Output the (x, y) coordinate of the center of the cell containing the given text.  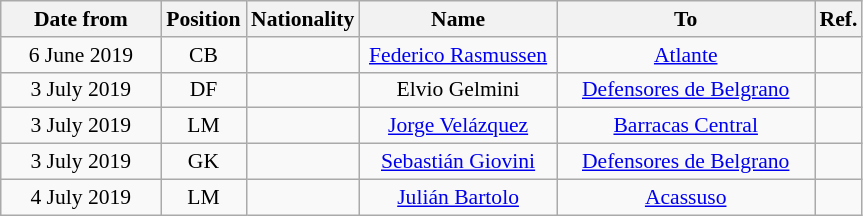
Ref. (839, 19)
Name (458, 19)
Position (204, 19)
GK (204, 162)
Barracas Central (686, 126)
Sebastián Giovini (458, 162)
Jorge Velázquez (458, 126)
To (686, 19)
Elvio Gelmini (458, 90)
Acassuso (686, 197)
CB (204, 55)
DF (204, 90)
Nationality (302, 19)
4 July 2019 (81, 197)
Julián Bartolo (458, 197)
6 June 2019 (81, 55)
Atlante (686, 55)
Date from (81, 19)
Federico Rasmussen (458, 55)
